Return (X, Y) of the center of cell containing provided text 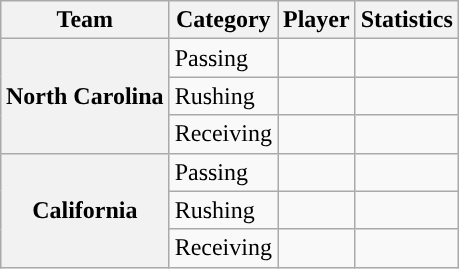
California (84, 210)
Statistics (406, 20)
Category (223, 20)
Team (84, 20)
North Carolina (84, 96)
Player (317, 20)
